Pinpoint the cell where the given text exists, returning its (X, Y) midpoint coordinate. 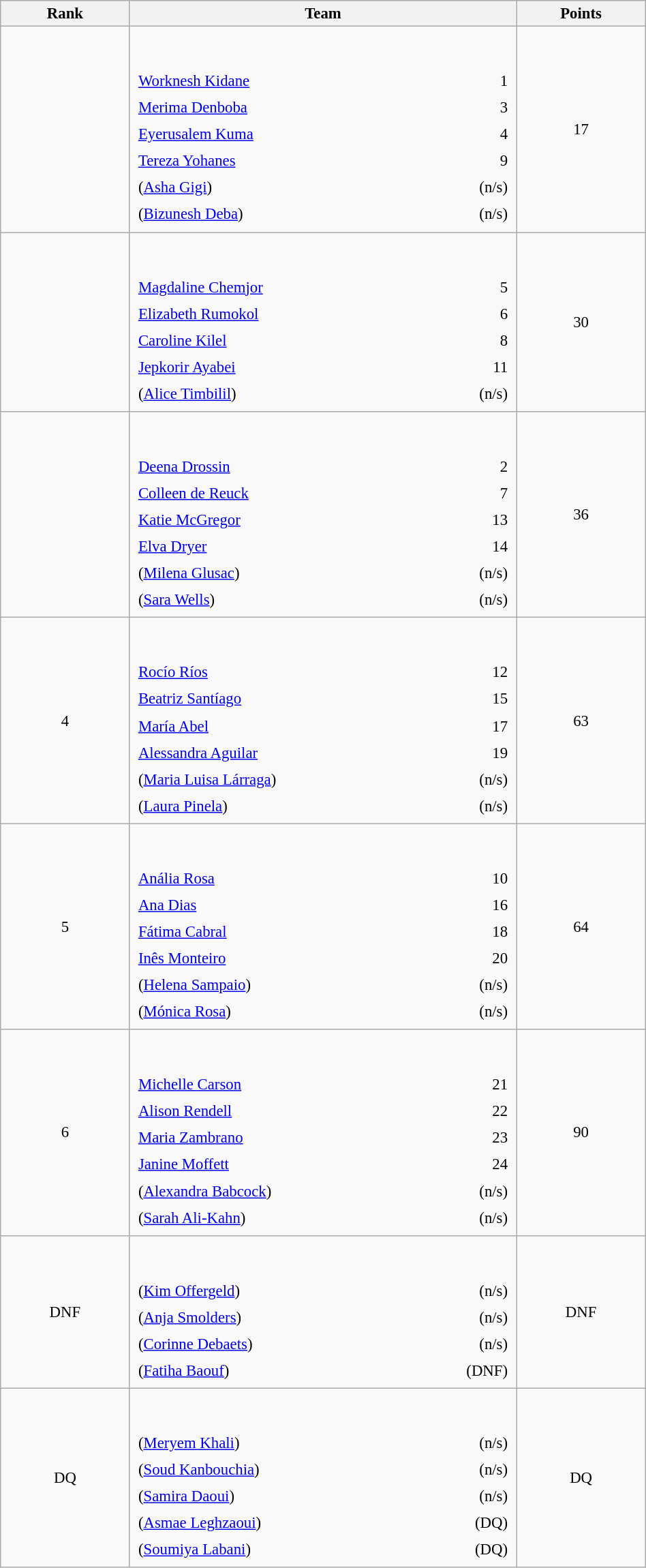
7 (468, 493)
11 (472, 367)
(Laura Pinela) (286, 806)
(Asmae Leghzaoui) (278, 1523)
Ana Dias (279, 905)
23 (473, 1138)
(Soud Kanbouchia) (278, 1470)
30 (581, 322)
(Alexandra Babcock) (285, 1191)
15 (474, 699)
(Corinne Debaets) (268, 1344)
(Kim Offergeld) (268, 1291)
Team (323, 14)
Maria Zambrano (285, 1138)
Beatriz Santíago (286, 699)
(Kim Offergeld) (n/s) (Anja Smolders) (n/s) (Corinne Debaets) (n/s) (Fatiha Baouf) (DNF) (323, 1312)
3 (470, 108)
(Anja Smolders) (268, 1317)
Inês Monteiro (279, 959)
12 (474, 672)
18 (469, 932)
María Abel (286, 725)
2 (468, 466)
Caroline Kilel (282, 340)
Katie McGregor (279, 519)
24 (473, 1164)
Janine Moffett (285, 1164)
Jepkorir Ayabei (282, 367)
(Meryem Khali) (n/s) (Soud Kanbouchia) (n/s) (Samira Daoui) (n/s) (Asmae Leghzaoui) (DQ) (Soumiya Labani) (DQ) (323, 1478)
10 (469, 878)
Michelle Carson (285, 1085)
Rank (65, 14)
(Samira Daoui) (278, 1496)
Deena Drossin (279, 466)
36 (581, 515)
(DNF) (458, 1370)
13 (468, 519)
(Alice Timbilil) (282, 393)
Worknesh Kidane 1 Merima Denboba 3 Eyerusalem Kuma 4 Tereza Yohanes 9 (Asha Gigi) (n/s) (Bizunesh Deba) (n/s) (323, 130)
(Meryem Khali) (278, 1443)
22 (473, 1111)
Alessandra Aguilar (286, 752)
(Fatiha Baouf) (268, 1370)
Points (581, 14)
Rocío Ríos 12 Beatriz Santíago 15 María Abel 17 Alessandra Aguilar 19 (Maria Luisa Lárraga) (n/s) (Laura Pinela) (n/s) (323, 721)
(Bizunesh Deba) (280, 214)
Elizabeth Rumokol (282, 314)
Magdaline Chemjor 5 Elizabeth Rumokol 6 Caroline Kilel 8 Jepkorir Ayabei 11 (Alice Timbilil) (n/s) (323, 322)
21 (473, 1085)
Rocío Ríos (286, 672)
Alison Rendell (285, 1111)
(Maria Luisa Lárraga) (286, 779)
90 (581, 1132)
(Soumiya Labani) (278, 1550)
Eyerusalem Kuma (280, 134)
Magdaline Chemjor (282, 287)
1 (470, 81)
14 (468, 546)
Deena Drossin 2 Colleen de Reuck 7 Katie McGregor 13 Elva Dryer 14 (Milena Glusac) (n/s) (Sara Wells) (n/s) (323, 515)
Colleen de Reuck (279, 493)
8 (472, 340)
(Sarah Ali-Kahn) (285, 1218)
(Asha Gigi) (280, 187)
Elva Dryer (279, 546)
64 (581, 926)
19 (474, 752)
16 (469, 905)
Tereza Yohanes (280, 161)
Anália Rosa (279, 878)
Worknesh Kidane (280, 81)
(Sara Wells) (279, 600)
20 (469, 959)
Fátima Cabral (279, 932)
(Helena Sampaio) (279, 985)
(Mónica Rosa) (279, 1012)
Merima Denboba (280, 108)
(Milena Glusac) (279, 573)
Michelle Carson 21 Alison Rendell 22 Maria Zambrano 23 Janine Moffett 24 (Alexandra Babcock) (n/s) (Sarah Ali-Kahn) (n/s) (323, 1132)
Anália Rosa 10 Ana Dias 16 Fátima Cabral 18 Inês Monteiro 20 (Helena Sampaio) (n/s) (Mónica Rosa) (n/s) (323, 926)
9 (470, 161)
63 (581, 721)
